Detect which cell encompasses the target text, then output its (X, Y) center coordinate. 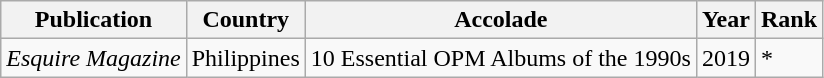
2019 (726, 58)
Accolade (500, 20)
Esquire Magazine (94, 58)
Rank (788, 20)
Philippines (246, 58)
* (788, 58)
Country (246, 20)
Year (726, 20)
10 Essential OPM Albums of the 1990s (500, 58)
Publication (94, 20)
